Return the (X, Y) coordinate for the center point of the cell that contains the specified text.  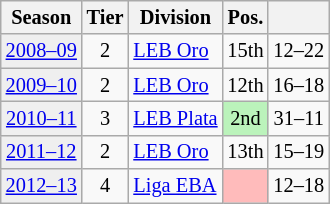
12–18 (298, 186)
2008–09 (42, 51)
3 (106, 118)
13th (245, 152)
4 (106, 186)
12–22 (298, 51)
LEB Plata (175, 118)
15–19 (298, 152)
12th (245, 85)
Season (42, 17)
15th (245, 51)
31–11 (298, 118)
Liga EBA (175, 186)
2011–12 (42, 152)
16–18 (298, 85)
Pos. (245, 17)
2010–11 (42, 118)
Tier (106, 17)
2009–10 (42, 85)
2nd (245, 118)
2012–13 (42, 186)
Division (175, 17)
